Return the [x, y] coordinate for the center point of the cell that contains the specified text.  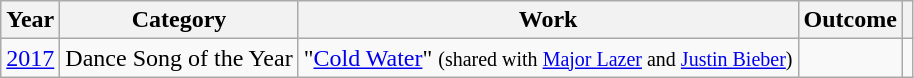
Category [179, 20]
Outcome [850, 20]
Dance Song of the Year [179, 58]
"Cold Water" (shared with Major Lazer and Justin Bieber) [548, 58]
2017 [30, 58]
Work [548, 20]
Year [30, 20]
